Scan for the cell matching the given text and deliver its (X, Y) coordinate at center. 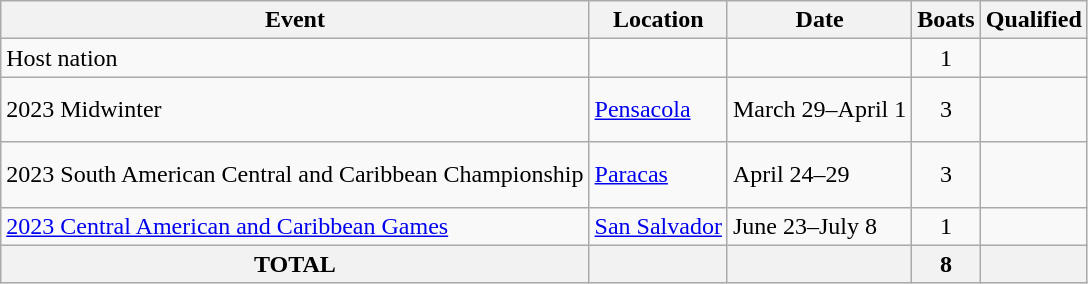
Boats (946, 20)
Paracas (658, 174)
TOTAL (295, 264)
Location (658, 20)
Event (295, 20)
Pensacola (658, 110)
June 23–July 8 (819, 226)
2023 Central American and Caribbean Games (295, 226)
April 24–29 (819, 174)
Qualified (1034, 20)
Date (819, 20)
2023 South American Central and Caribbean Championship (295, 174)
8 (946, 264)
Host nation (295, 58)
March 29–April 1 (819, 110)
San Salvador (658, 226)
2023 Midwinter (295, 110)
